From the cell containing the given text, extract its center point as [X, Y] coordinate. 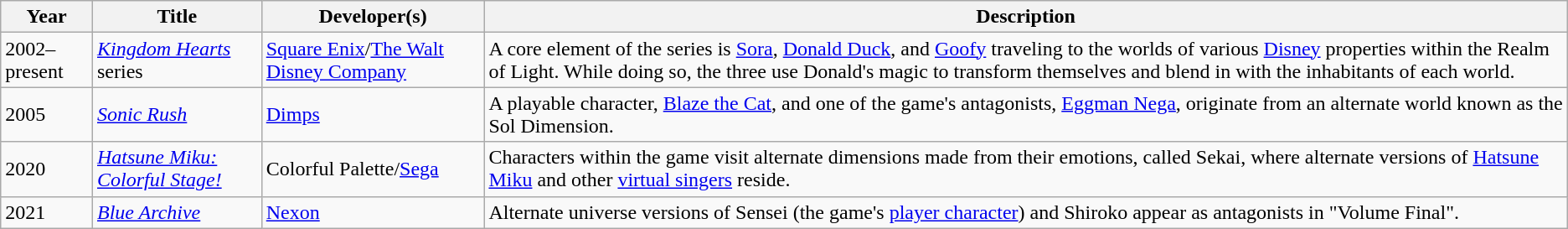
Hatsune Miku: Colorful Stage! [177, 169]
Developer(s) [373, 17]
Sonic Rush [177, 114]
Title [177, 17]
Colorful Palette/Sega [373, 169]
Blue Archive [177, 212]
Kingdom Hearts series [177, 60]
A playable character, Blaze the Cat, and one of the game's antagonists, Eggman Nega, originate from an alternate world known as the Sol Dimension. [1025, 114]
2020 [47, 169]
Alternate universe versions of Sensei (the game's player character) and Shiroko appear as antagonists in "Volume Final". [1025, 212]
Nexon [373, 212]
2005 [47, 114]
Description [1025, 17]
Square Enix/The Walt Disney Company [373, 60]
Year [47, 17]
Dimps [373, 114]
2002–present [47, 60]
2021 [47, 212]
